Provide the (X, Y) coordinate of the cell's center where the given text is located.  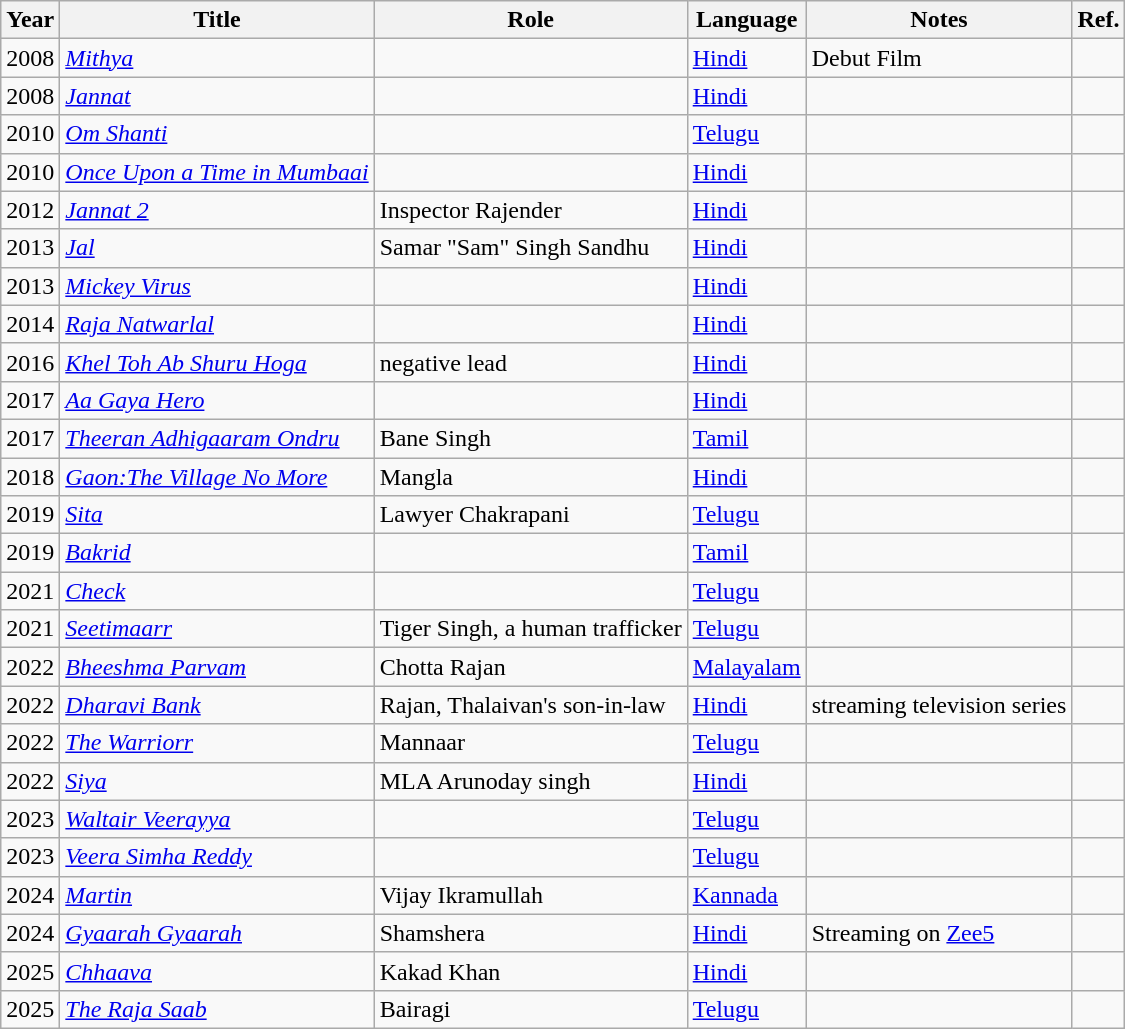
Year (30, 20)
Jal (217, 248)
Jannat (217, 96)
Waltair Veerayya (217, 819)
2014 (30, 324)
Siya (217, 781)
Jannat 2 (217, 210)
Bane Singh (530, 438)
Veera Simha Reddy (217, 857)
Mickey Virus (217, 286)
Om Shanti (217, 134)
Lawyer Chakrapani (530, 515)
Mithya (217, 58)
Chotta Rajan (530, 667)
The Warriorr (217, 743)
2016 (30, 362)
streaming television series (939, 705)
Bakrid (217, 553)
Language (746, 20)
Once Upon a Time in Mumbaai (217, 172)
Sita (217, 515)
Rajan, Thalaivan's son-in-law (530, 705)
Ref. (1098, 20)
Raja Natwarlal (217, 324)
2018 (30, 477)
Khel Toh Ab Shuru Hoga (217, 362)
Dharavi Bank (217, 705)
Shamshera (530, 933)
Inspector Rajender (530, 210)
Check (217, 591)
Mangla (530, 477)
Debut Film (939, 58)
MLA Arunoday singh (530, 781)
Bheeshma Parvam (217, 667)
Theeran Adhigaaram Ondru (217, 438)
Title (217, 20)
Seetimaarr (217, 629)
Aa Gaya Hero (217, 400)
Bairagi (530, 1009)
The Raja Saab (217, 1009)
2012 (30, 210)
Chhaava (217, 971)
Gyaarah Gyaarah (217, 933)
Gaon:The Village No More (217, 477)
Vijay Ikramullah (530, 895)
Mannaar (530, 743)
Malayalam (746, 667)
Role (530, 20)
Martin (217, 895)
Notes (939, 20)
Kannada (746, 895)
Streaming on Zee5 (939, 933)
Tiger Singh, a human trafficker (530, 629)
Kakad Khan (530, 971)
negative lead (530, 362)
Samar "Sam" Singh Sandhu (530, 248)
